Capture the cell that displays the provided text and extract its (X, Y) central coordinate. 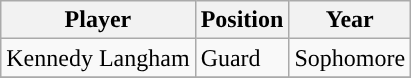
Guard (242, 58)
Kennedy Langham (98, 58)
Year (350, 20)
Sophomore (350, 58)
Player (98, 20)
Position (242, 20)
